From the cell containing the given text, extract its center point as (x, y) coordinate. 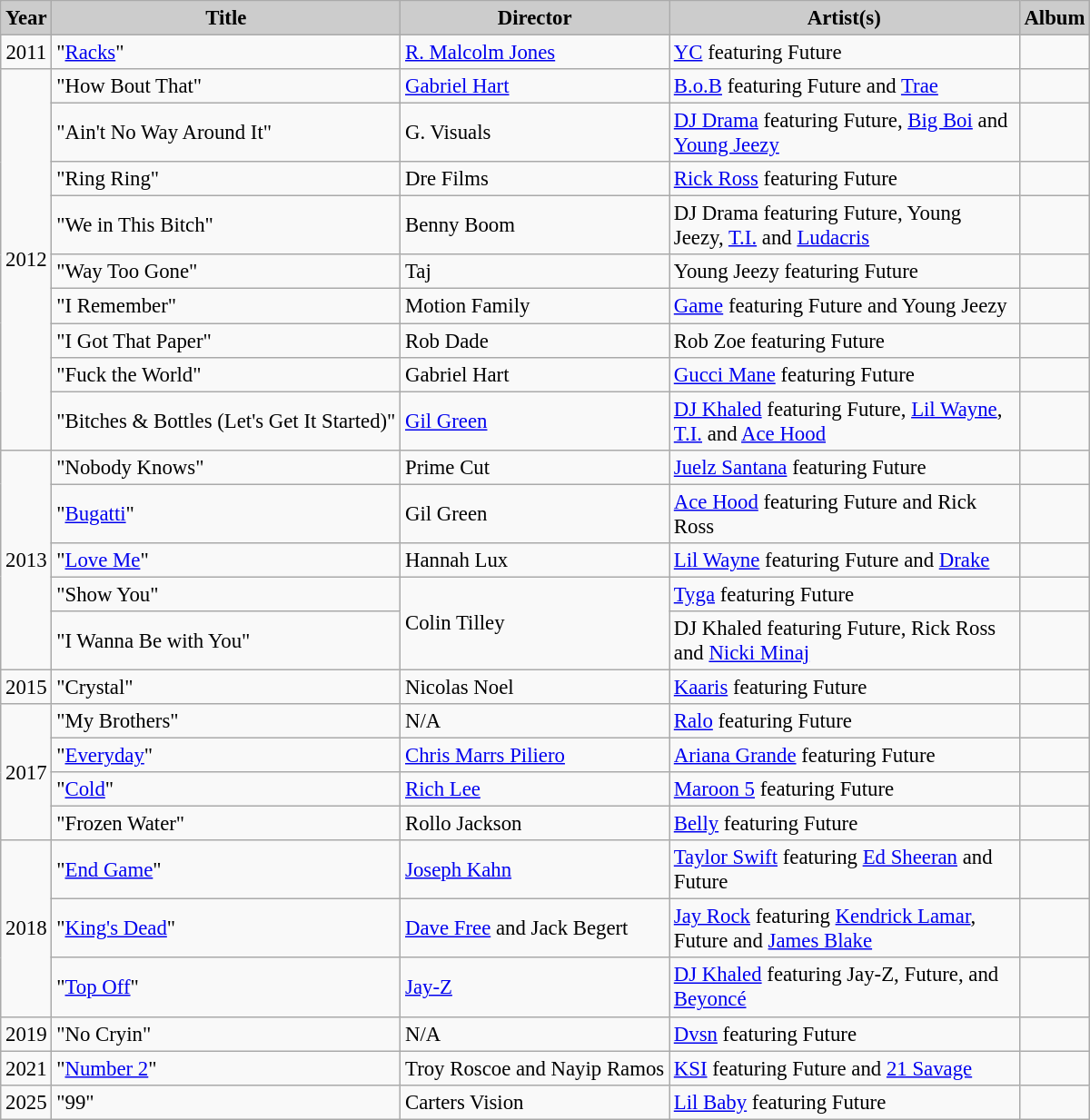
Colin Tilley (535, 623)
"No Cryin" (226, 1034)
"Ain't No Way Around It" (226, 133)
Rob Zoe featuring Future (844, 341)
Rob Dade (535, 341)
Dave Free and Jack Begert (535, 928)
DJ Drama featuring Future, Big Boi and Young Jeezy (844, 133)
"Fuck the World" (226, 374)
KSI featuring Future and 21 Savage (844, 1068)
Hannah Lux (535, 560)
Year (26, 18)
Gucci Mane featuring Future (844, 374)
Ace Hood featuring Future and Rick Ross (844, 514)
Taylor Swift featuring Ed Sheeran and Future (844, 870)
2019 (26, 1034)
G. Visuals (535, 133)
Rick Ross featuring Future (844, 179)
Ariana Grande featuring Future (844, 756)
Lil Baby featuring Future (844, 1102)
2013 (26, 560)
"We in This Bitch" (226, 225)
2011 (26, 53)
2017 (26, 772)
Rich Lee (535, 789)
Jay-Z (535, 988)
Maroon 5 featuring Future (844, 789)
Benny Boom (535, 225)
"Top Off" (226, 988)
Chris Marrs Piliero (535, 756)
"I Got That Paper" (226, 341)
Title (226, 18)
Jay Rock featuring Kendrick Lamar, Future and James Blake (844, 928)
DJ Drama featuring Future, Young Jeezy, T.I. and Ludacris (844, 225)
Dvsn featuring Future (844, 1034)
"Show You" (226, 594)
R. Malcolm Jones (535, 53)
2012 (26, 260)
Motion Family (535, 306)
Troy Roscoe and Nayip Ramos (535, 1068)
Taj (535, 272)
"Everyday" (226, 756)
"How Bout That" (226, 86)
"Frozen Water" (226, 824)
Belly featuring Future (844, 824)
Ralo featuring Future (844, 721)
"Ring Ring" (226, 179)
"End Game" (226, 870)
Lil Wayne featuring Future and Drake (844, 560)
YC featuring Future (844, 53)
2025 (26, 1102)
DJ Khaled featuring Future, Lil Wayne, T.I. and Ace Hood (844, 421)
"I Wanna Be with You" (226, 641)
Young Jeezy featuring Future (844, 272)
"King's Dead" (226, 928)
"Love Me" (226, 560)
"My Brothers" (226, 721)
Nicolas Noel (535, 687)
"99" (226, 1102)
Kaaris featuring Future (844, 687)
2015 (26, 687)
"Way Too Gone" (226, 272)
"I Remember" (226, 306)
"Cold" (226, 789)
Carters Vision (535, 1102)
Artist(s) (844, 18)
B.o.B featuring Future and Trae (844, 86)
"Bitches & Bottles (Let's Get It Started)" (226, 421)
"Number 2" (226, 1068)
Tyga featuring Future (844, 594)
2018 (26, 928)
Prime Cut (535, 467)
2021 (26, 1068)
Juelz Santana featuring Future (844, 467)
Joseph Kahn (535, 870)
Dre Films (535, 179)
DJ Khaled featuring Jay-Z, Future, and Beyoncé (844, 988)
"Racks" (226, 53)
DJ Khaled featuring Future, Rick Ross and Nicki Minaj (844, 641)
"Bugatti" (226, 514)
"Nobody Knows" (226, 467)
Album (1055, 18)
Rollo Jackson (535, 824)
Director (535, 18)
Game featuring Future and Young Jeezy (844, 306)
"Crystal" (226, 687)
